Return (x, y) of the center of cell containing provided text 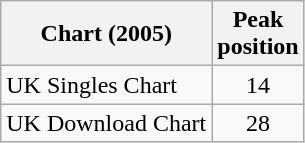
Peakposition (258, 34)
14 (258, 85)
Chart (2005) (106, 34)
UK Singles Chart (106, 85)
UK Download Chart (106, 123)
28 (258, 123)
